Output the [X, Y] coordinate of the center of the cell containing the given text.  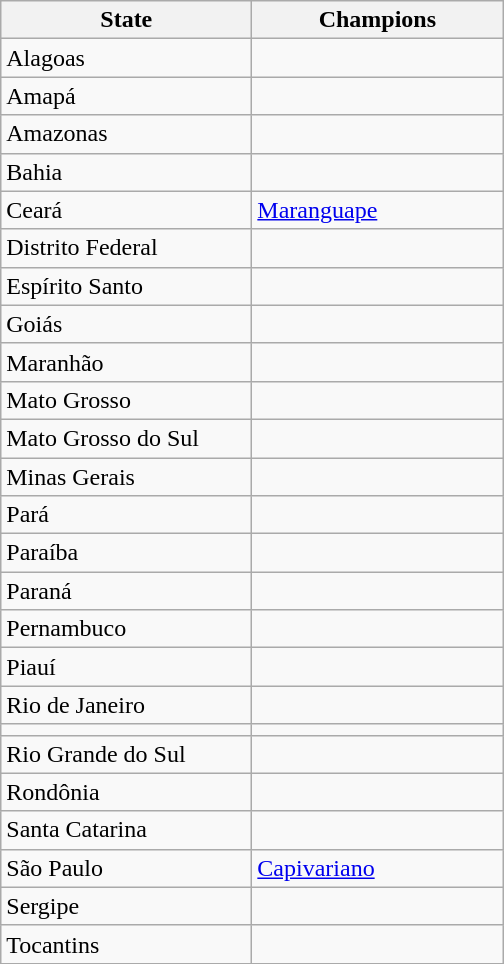
Mato Grosso do Sul [126, 438]
Mato Grosso [126, 400]
Goiás [126, 324]
Pará [126, 515]
Champions [378, 20]
Alagoas [126, 58]
Paraíba [126, 553]
Bahia [126, 172]
Amapá [126, 96]
Rio Grande do Sul [126, 754]
Espírito Santo [126, 286]
São Paulo [126, 868]
Piauí [126, 667]
Ceará [126, 210]
Pernambuco [126, 629]
Paraná [126, 591]
Capivariano [378, 868]
Santa Catarina [126, 830]
Sergipe [126, 906]
State [126, 20]
Amazonas [126, 134]
Maranhão [126, 362]
Maranguape [378, 210]
Distrito Federal [126, 248]
Minas Gerais [126, 477]
Rondônia [126, 792]
Rio de Janeiro [126, 705]
Tocantins [126, 944]
